Find where the given text appears and provide that cell's center as (X, Y) coordinate. 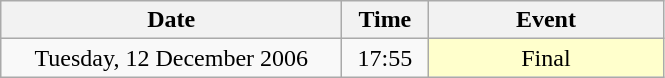
Date (172, 20)
17:55 (385, 58)
Tuesday, 12 December 2006 (172, 58)
Event (546, 20)
Final (546, 58)
Time (385, 20)
